Output the [x, y] coordinate of the center of the cell containing the given text.  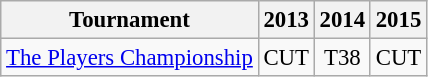
2014 [342, 20]
2013 [286, 20]
Tournament [130, 20]
2015 [398, 20]
The Players Championship [130, 58]
T38 [342, 58]
